Return (x, y) of the center of cell containing provided text 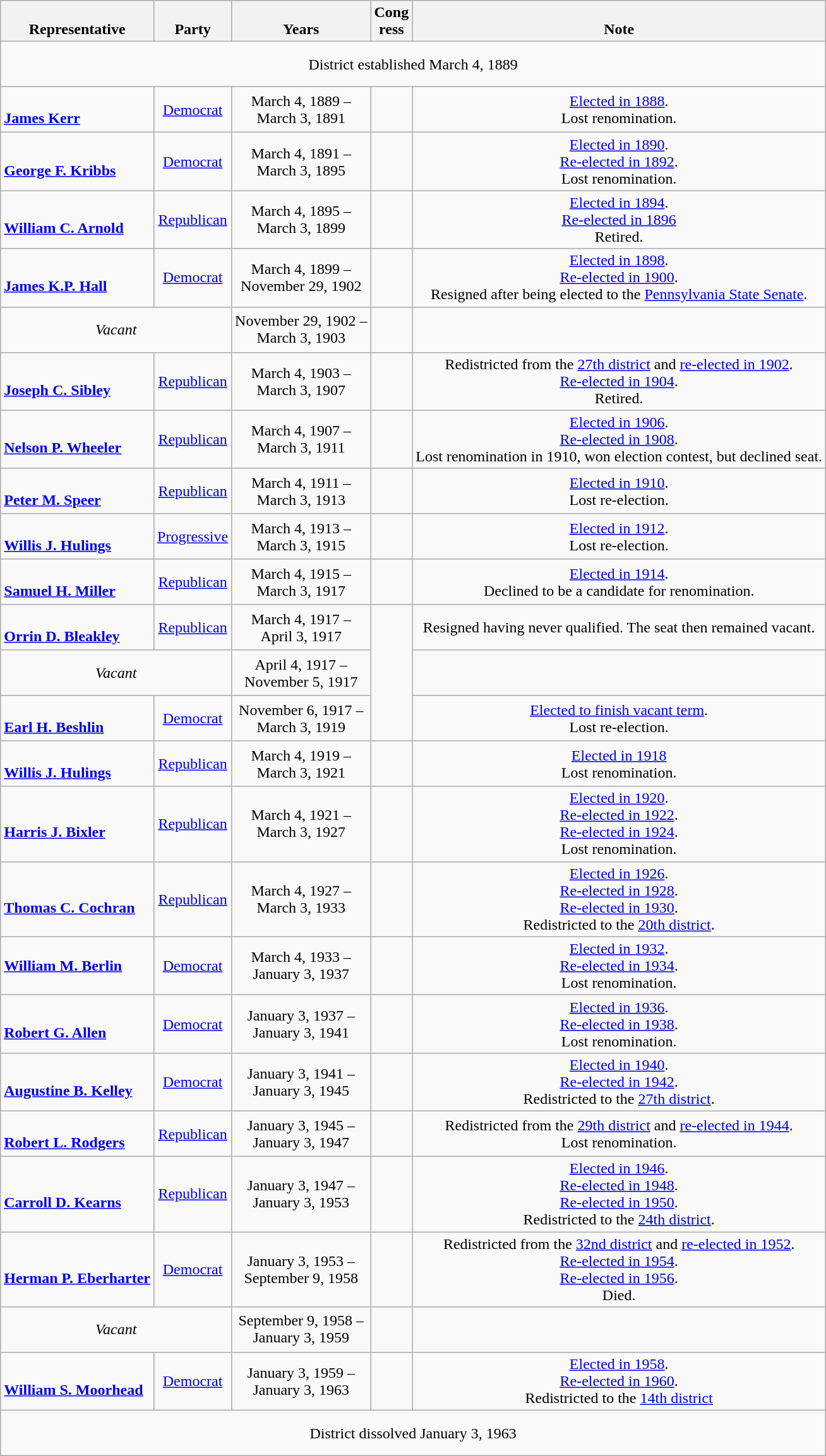
Elected in 1918Lost renomination. (619, 764)
Elected in 1946.Re-elected in 1948.Re-elected in 1950.Redistricted to the 24th district. (619, 1194)
March 4, 1919 – March 3, 1921 (301, 764)
Elected in 1888.Lost renomination. (619, 110)
September 9, 1958 – January 3, 1959 (301, 1330)
March 4, 1927 – March 3, 1933 (301, 899)
January 3, 1937 – January 3, 1941 (301, 1024)
Redistricted from the 29th district and re-elected in 1944.Lost renomination. (619, 1133)
January 3, 1959 – January 3, 1963 (301, 1382)
January 3, 1941 – January 3, 1945 (301, 1082)
March 4, 1917 – April 3, 1917 (301, 627)
Party (193, 21)
Elected in 1894.Re-elected in 1896Retired. (619, 220)
January 3, 1947 – January 3, 1953 (301, 1194)
Carroll D. Kearns (77, 1194)
March 4, 1903 – March 3, 1907 (301, 381)
Peter M. Speer (77, 491)
Redistricted from the 27th district and re-elected in 1902.Re-elected in 1904. Retired. (619, 381)
Years (301, 21)
Joseph C. Sibley (77, 381)
November 29, 1902 – March 3, 1903 (301, 329)
Elected to finish vacant term.Lost re-election. (619, 718)
District established March 4, 1889 (413, 64)
January 3, 1953 – September 9, 1958 (301, 1270)
Harris J. Bixler (77, 824)
Resigned having never qualified. The seat then remained vacant. (619, 627)
March 4, 1915 – March 3, 1917 (301, 582)
Congress (392, 21)
Progressive (193, 536)
Thomas C. Cochran (77, 899)
November 6, 1917 – March 3, 1919 (301, 718)
Elected in 1914.Declined to be a candidate for renomination. (619, 582)
Elected in 1958.Re-elected in 1960.Redistricted to the 14th district (619, 1382)
Orrin D. Bleakley (77, 627)
William C. Arnold (77, 220)
Elected in 1898.Re-elected in 1900.Resigned after being elected to the Pennsylvania State Senate. (619, 278)
March 4, 1921 – March 3, 1927 (301, 824)
Elected in 1926.Re-elected in 1928.Re-elected in 1930.Redistricted to the 20th district. (619, 899)
District dissolved January 3, 1963 (413, 1433)
Elected in 1920.Re-elected in 1922.Re-elected in 1924.Lost renomination. (619, 824)
Herman P. Eberharter (77, 1270)
James K.P. Hall (77, 278)
Elected in 1890.Re-elected in 1892.Lost renomination. (619, 162)
Redistricted from the 32nd district and re-elected in 1952.Re-elected in 1954.Re-elected in 1956.Died. (619, 1270)
March 4, 1907 – March 3, 1911 (301, 439)
Representative (77, 21)
Elected in 1906.Re-elected in 1908.Lost renomination in 1910, won election contest, but declined seat. (619, 439)
March 4, 1913 – March 3, 1915 (301, 536)
Robert L. Rodgers (77, 1133)
March 4, 1933 – January 3, 1937 (301, 966)
March 4, 1899 – November 29, 1902 (301, 278)
Augustine B. Kelley (77, 1082)
March 4, 1895 – March 3, 1899 (301, 220)
Nelson P. Wheeler (77, 439)
Elected in 1932.Re-elected in 1934.Lost renomination. (619, 966)
Robert G. Allen (77, 1024)
William S. Moorhead (77, 1382)
Elected in 1912.Lost re-election. (619, 536)
Elected in 1940.Re-elected in 1942.Redistricted to the 27th district. (619, 1082)
March 4, 1891 – March 3, 1895 (301, 162)
James Kerr (77, 110)
Samuel H. Miller (77, 582)
January 3, 1945 – January 3, 1947 (301, 1133)
March 4, 1889 – March 3, 1891 (301, 110)
March 4, 1911 – March 3, 1913 (301, 491)
Earl H. Beshlin (77, 718)
Elected in 1936.Re-elected in 1938.Lost renomination. (619, 1024)
Note (619, 21)
April 4, 1917 – November 5, 1917 (301, 673)
William M. Berlin (77, 966)
Elected in 1910.Lost re-election. (619, 491)
George F. Kribbs (77, 162)
